Search for the cell housing the specified text and yield its (X, Y) center coordinate. 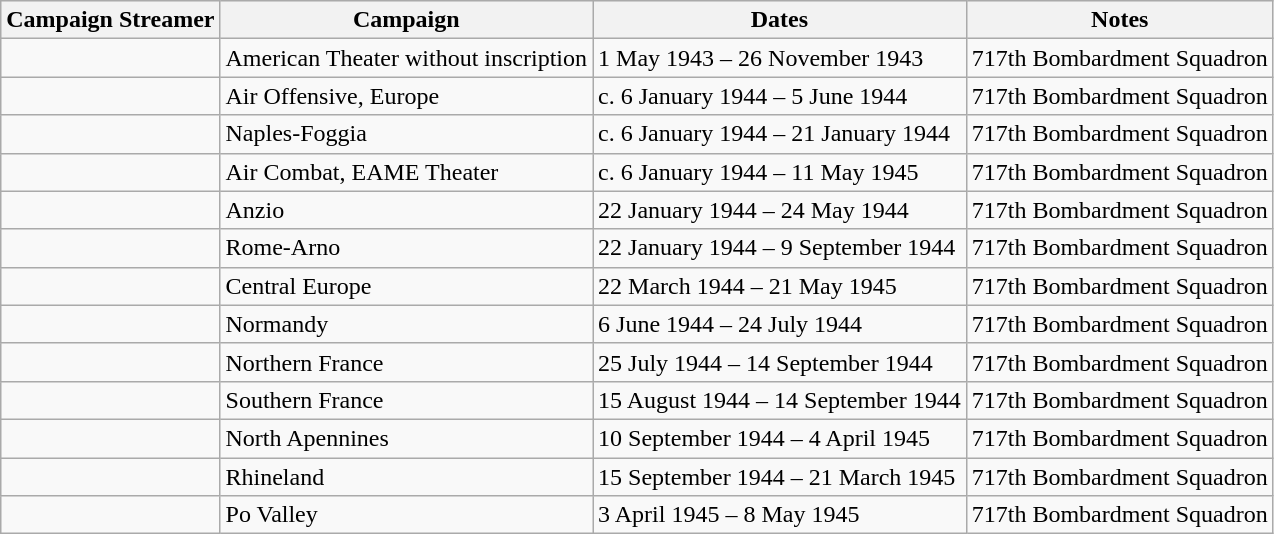
22 March 1944 – 21 May 1945 (780, 286)
Southern France (406, 400)
25 July 1944 – 14 September 1944 (780, 362)
Dates (780, 20)
Central Europe (406, 286)
22 January 1944 – 24 May 1944 (780, 210)
c. 6 January 1944 – 21 January 1944 (780, 134)
1 May 1943 – 26 November 1943 (780, 58)
American Theater without inscription (406, 58)
Po Valley (406, 515)
Northern France (406, 362)
Rome-Arno (406, 248)
c. 6 January 1944 – 5 June 1944 (780, 96)
Campaign Streamer (110, 20)
Normandy (406, 324)
6 June 1944 – 24 July 1944 (780, 324)
North Apennines (406, 438)
22 January 1944 – 9 September 1944 (780, 248)
Air Combat, EAME Theater (406, 172)
c. 6 January 1944 – 11 May 1945 (780, 172)
Notes (1120, 20)
3 April 1945 – 8 May 1945 (780, 515)
Naples-Foggia (406, 134)
Anzio (406, 210)
15 September 1944 – 21 March 1945 (780, 477)
15 August 1944 – 14 September 1944 (780, 400)
Rhineland (406, 477)
Air Offensive, Europe (406, 96)
Campaign (406, 20)
10 September 1944 – 4 April 1945 (780, 438)
